Find where the given text appears and provide that cell's center as [x, y] coordinate. 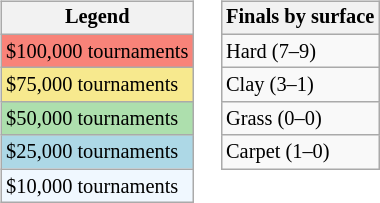
Legend [97, 18]
Finals by surface [300, 18]
$25,000 tournaments [97, 152]
Clay (3–1) [300, 85]
Hard (7–9) [300, 51]
$50,000 tournaments [97, 119]
Grass (0–0) [300, 119]
Carpet (1–0) [300, 152]
$75,000 tournaments [97, 85]
$100,000 tournaments [97, 51]
$10,000 tournaments [97, 186]
